Detect which cell encompasses the target text, then output its [x, y] center coordinate. 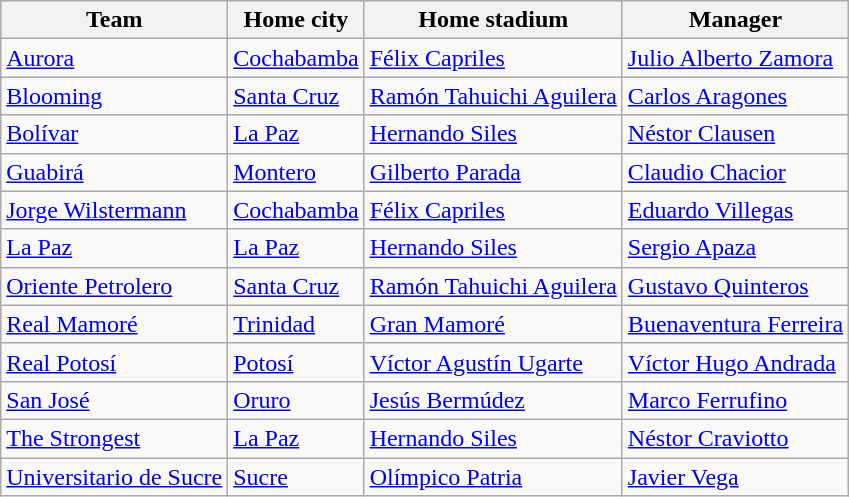
The Strongest [114, 438]
Oriente Petrolero [114, 286]
Bolívar [114, 134]
Aurora [114, 58]
Team [114, 20]
Universitario de Sucre [114, 477]
Javier Vega [735, 477]
Gustavo Quinteros [735, 286]
Gilberto Parada [493, 172]
Home city [296, 20]
San José [114, 400]
Julio Alberto Zamora [735, 58]
Gran Mamoré [493, 324]
Guabirá [114, 172]
Potosí [296, 362]
Néstor Craviotto [735, 438]
Buenaventura Ferreira [735, 324]
Jorge Wilstermann [114, 210]
Oruro [296, 400]
Víctor Agustín Ugarte [493, 362]
Néstor Clausen [735, 134]
Olímpico Patria [493, 477]
Trinidad [296, 324]
Sucre [296, 477]
Claudio Chacior [735, 172]
Eduardo Villegas [735, 210]
Montero [296, 172]
Manager [735, 20]
Carlos Aragones [735, 96]
Real Mamoré [114, 324]
Víctor Hugo Andrada [735, 362]
Real Potosí [114, 362]
Blooming [114, 96]
Home stadium [493, 20]
Marco Ferrufino [735, 400]
Sergio Apaza [735, 248]
Jesús Bermúdez [493, 400]
